Find where the given text appears and provide that cell's center as (X, Y) coordinate. 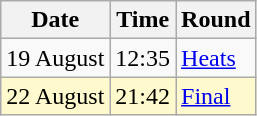
Final (216, 96)
Heats (216, 58)
Round (216, 20)
Date (56, 20)
12:35 (143, 58)
22 August (56, 96)
19 August (56, 58)
21:42 (143, 96)
Time (143, 20)
